Locate the cell with the specified text and output its [X, Y] center coordinate. 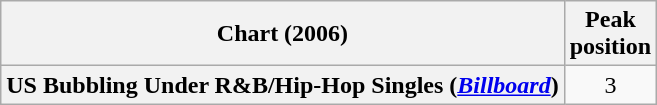
Chart (2006) [282, 34]
Peakposition [610, 34]
US Bubbling Under R&B/Hip-Hop Singles (Billboard) [282, 85]
3 [610, 85]
